Determine the [x, y] coordinate at the center of the cell enclosing the given text.  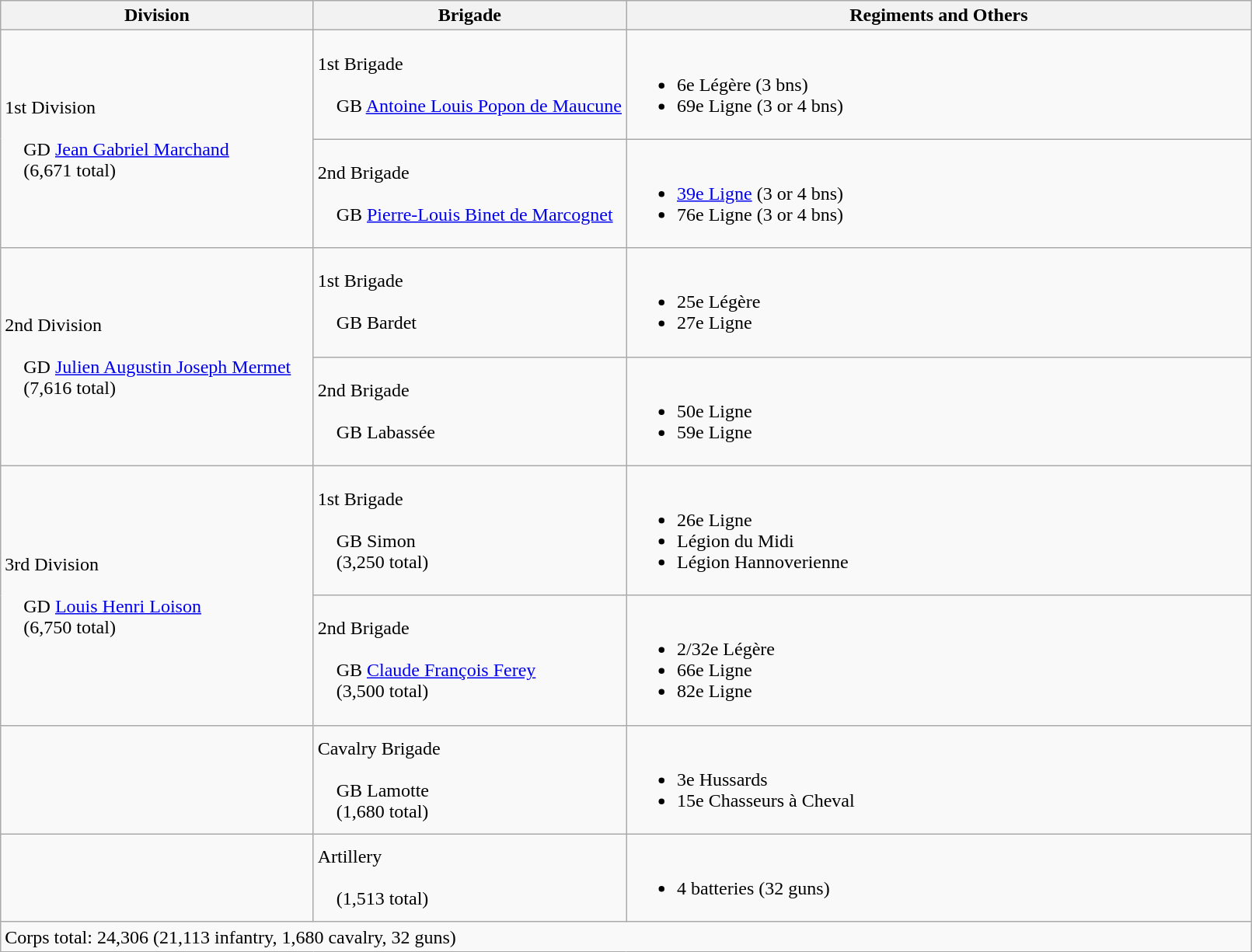
2nd Division GD Julien Augustin Joseph Mermet (7,616 total) [157, 357]
2nd Brigade GB Labassée [469, 411]
1st Brigade GB Antoine Louis Popon de Maucune [469, 85]
Brigade [469, 16]
3e Hussards15e Chasseurs à Cheval [939, 779]
2nd Brigade GB Pierre-Louis Binet de Marcognet [469, 194]
4 batteries (32 guns) [939, 878]
3rd Division GD Louis Henri Loison (6,750 total) [157, 595]
2nd Brigade GB Claude François Ferey (3,500 total) [469, 661]
26e LigneLégion du MidiLégion Hannoverienne [939, 530]
Cavalry Brigade GB Lamotte (1,680 total) [469, 779]
1st Brigade GB Simon (3,250 total) [469, 530]
1st Division GD Jean Gabriel Marchand (6,671 total) [157, 139]
Division [157, 16]
50e Ligne59e Ligne [939, 411]
25e Légère27e Ligne [939, 302]
39e Ligne (3 or 4 bns)76e Ligne (3 or 4 bns) [939, 194]
6e Légère (3 bns)69e Ligne (3 or 4 bns) [939, 85]
Artillery (1,513 total) [469, 878]
Regiments and Others [939, 16]
1st Brigade GB Bardet [469, 302]
2/32e Légère66e Ligne82e Ligne [939, 661]
Corps total: 24,306 (21,113 infantry, 1,680 cavalry, 32 guns) [626, 936]
